Capture the cell that displays the provided text and extract its (X, Y) central coordinate. 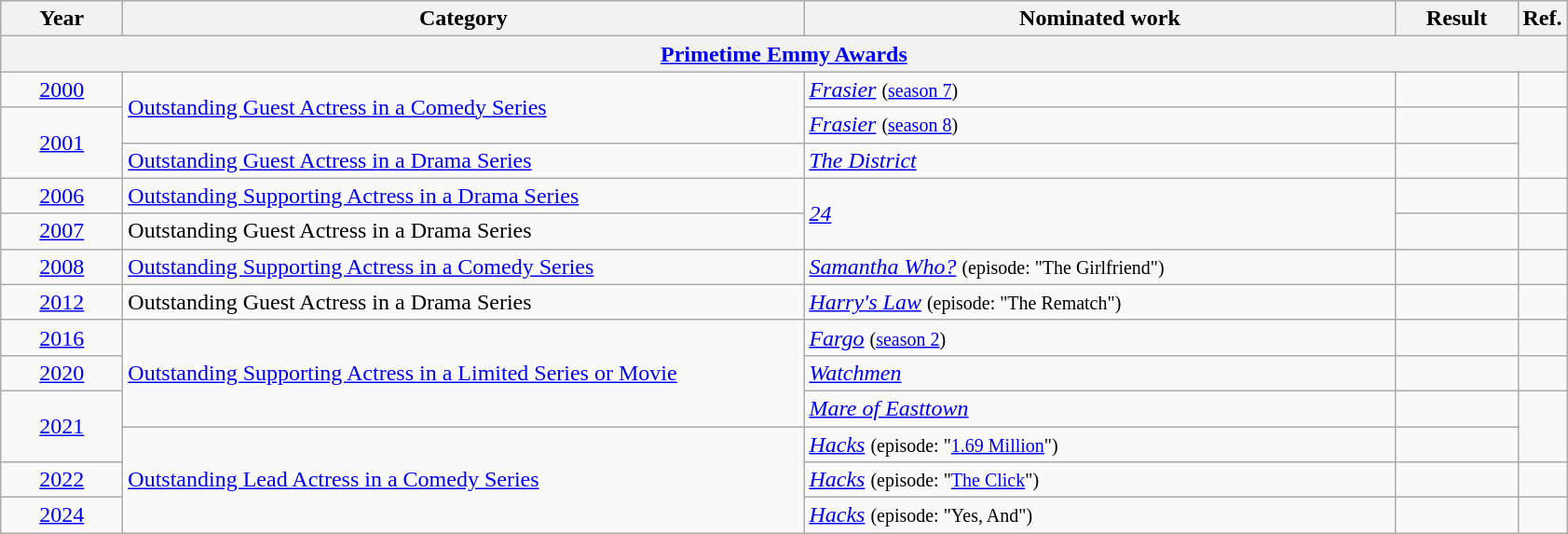
2001 (61, 143)
Watchmen (1099, 373)
2022 (61, 480)
Hacks (episode: "1.69 Million") (1099, 445)
Outstanding Lead Actress in a Comedy Series (464, 480)
Harry's Law (episode: "The Rematch") (1099, 302)
2007 (61, 231)
Outstanding Supporting Actress in a Drama Series (464, 196)
Outstanding Supporting Actress in a Comedy Series (464, 267)
Ref. (1543, 19)
The District (1099, 160)
Primetime Emmy Awards (784, 54)
Frasier (season 7) (1099, 89)
Hacks (episode: "The Click") (1099, 480)
Samantha Who? (episode: "The Girlfriend") (1099, 267)
2000 (61, 89)
Fargo (season 2) (1099, 337)
2021 (61, 426)
2012 (61, 302)
Frasier (season 8) (1099, 125)
Mare of Easttown (1099, 408)
Result (1457, 19)
Category (464, 19)
2024 (61, 515)
24 (1099, 213)
2020 (61, 373)
Hacks (episode: "Yes, And") (1099, 515)
2006 (61, 196)
2008 (61, 267)
2016 (61, 337)
Outstanding Supporting Actress in a Limited Series or Movie (464, 373)
Year (61, 19)
Nominated work (1099, 19)
Outstanding Guest Actress in a Comedy Series (464, 107)
